From the cell containing the given text, extract its center point as (X, Y) coordinate. 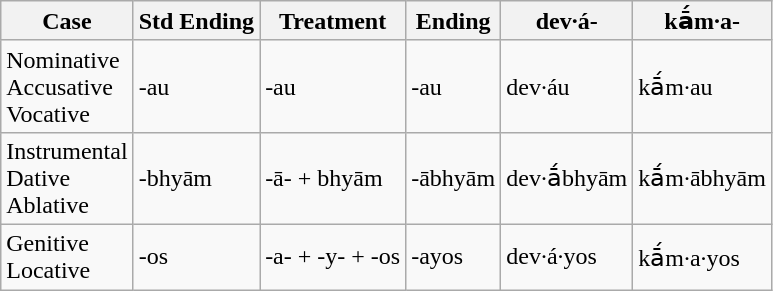
Std Ending (196, 21)
kā́m·a- (702, 21)
-ābhyām (454, 178)
Genitive Locative (67, 256)
-os (196, 256)
-ā- + bhyām (333, 178)
dev·ā́bhyām (567, 178)
-ayos (454, 256)
dev·á- (567, 21)
Nominative Accusative Vocative (67, 86)
kā́m·au (702, 86)
kā́m·a·yos (702, 256)
-a- + -y- + -os (333, 256)
Ending (454, 21)
dev·áu (567, 86)
kā́m·ābhyām (702, 178)
Treatment (333, 21)
dev·á·yos (567, 256)
Instrumental Dative Ablative (67, 178)
-bhyām (196, 178)
Case (67, 21)
